For the text-containing cell, return its midpoint in [X, Y] coordinate format. 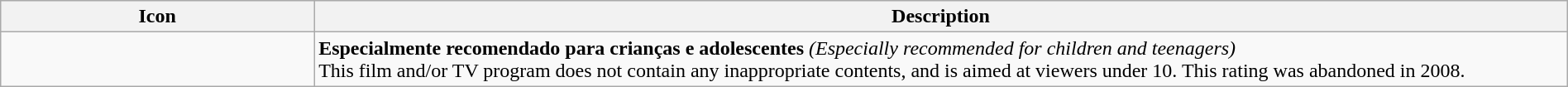
Icon [157, 17]
Description [941, 17]
